Capture the cell that displays the provided text and extract its [X, Y] central coordinate. 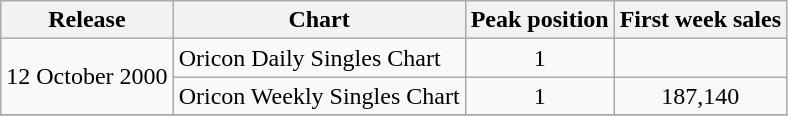
12 October 2000 [87, 77]
Release [87, 20]
187,140 [700, 96]
Oricon Weekly Singles Chart [319, 96]
First week sales [700, 20]
Chart [319, 20]
Peak position [540, 20]
Oricon Daily Singles Chart [319, 58]
